Output the (X, Y) coordinate of the center of the cell containing the given text.  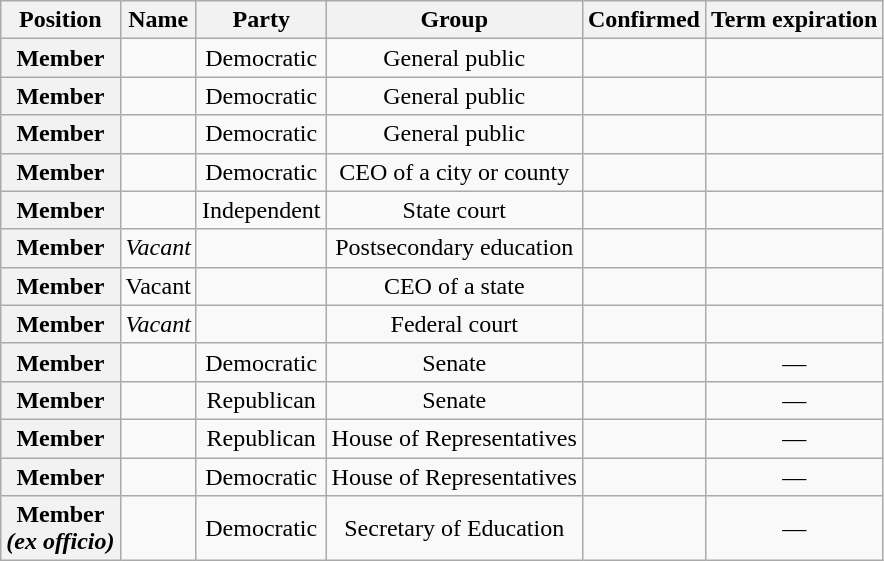
Name (158, 20)
Confirmed (644, 20)
State court (454, 210)
Group (454, 20)
Member(ex officio) (60, 528)
Secretary of Education (454, 528)
Party (261, 20)
Federal court (454, 324)
Postsecondary education (454, 248)
CEO of a state (454, 286)
CEO of a city or county (454, 172)
Independent (261, 210)
Term expiration (794, 20)
Position (60, 20)
